Provide the (x, y) coordinate of the cell's center where the given text is located.  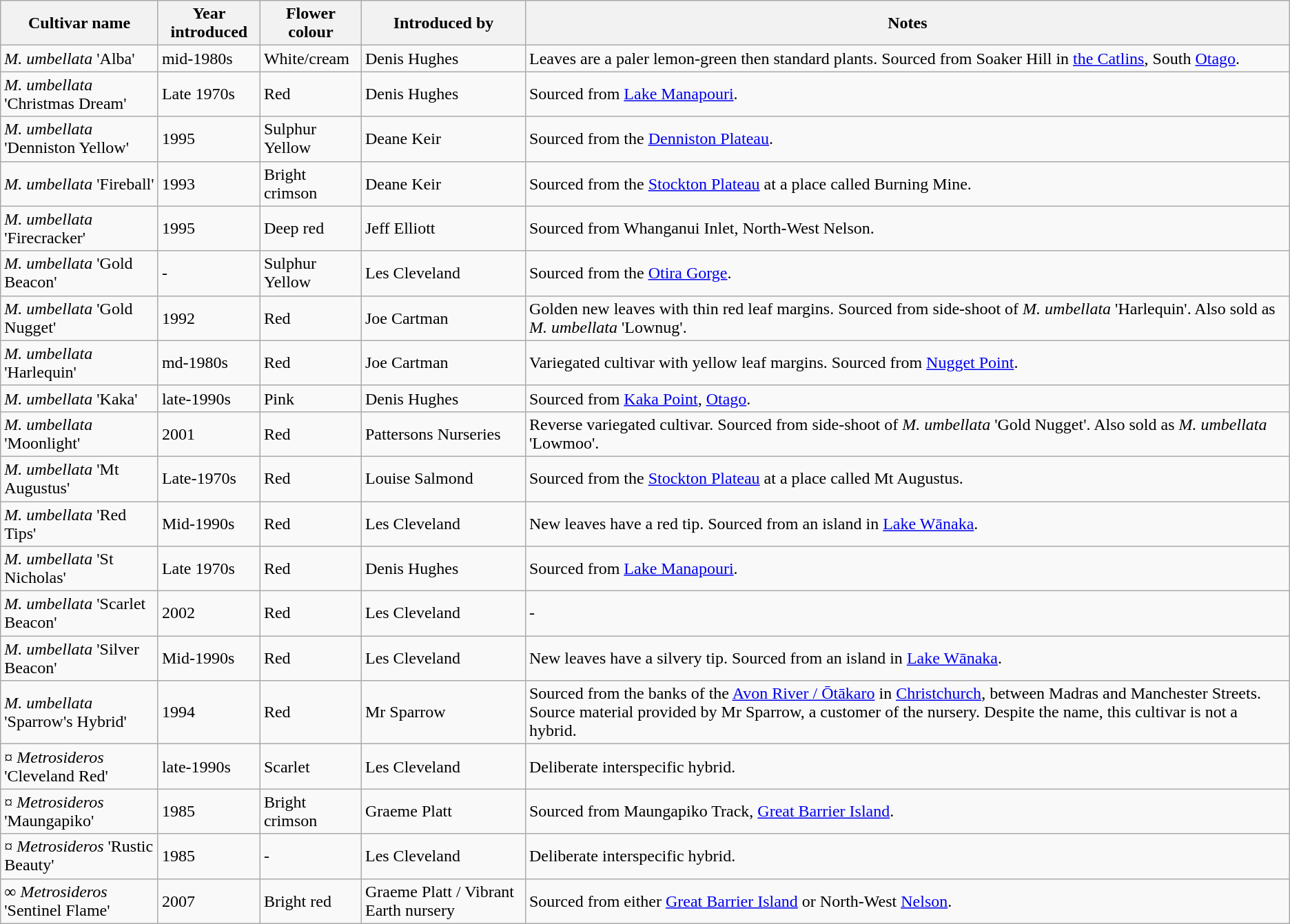
Flower colour (310, 23)
Louise Salmond (443, 478)
M. umbellata 'Gold Beacon' (80, 273)
M. umbellata 'St Nicholas' (80, 569)
Sourced from the Stockton Plateau at a place called Burning Mine. (907, 183)
Sourced from Whanganui Inlet, North-West Nelson. (907, 229)
Notes (907, 23)
Variegated cultivar with yellow leaf margins. Sourced from Nugget Point. (907, 362)
Cultivar name (80, 23)
M. umbellata 'Firecracker' (80, 229)
M. umbellata 'Harlequin' (80, 362)
2001 (209, 434)
M. umbellata 'Scarlet Beacon' (80, 613)
Reverse variegated cultivar. Sourced from side-shoot of M. umbellata 'Gold Nugget'. Also sold as M. umbellata 'Lowmoo'. (907, 434)
Jeff Elliott (443, 229)
M. umbellata 'Red Tips' (80, 524)
1994 (209, 712)
Scarlet (310, 766)
Pattersons Nurseries (443, 434)
1992 (209, 318)
¤ Metrosideros 'Maungapiko' (80, 812)
M. umbellata 'Sparrow's Hybrid' (80, 712)
¤ Metrosideros 'Rustic Beauty' (80, 856)
M. umbellata 'Fireball' (80, 183)
Sourced from the Stockton Plateau at a place called Mt Augustus. (907, 478)
Graeme Platt (443, 812)
1993 (209, 183)
M. umbellata 'Gold Nugget' (80, 318)
M. umbellata 'Mt Augustus' (80, 478)
Deep red (310, 229)
Late-1970s (209, 478)
M. umbellata 'Christmas Dream' (80, 94)
Sourced from Kaka Point, Otago. (907, 398)
∞ Metrosideros 'Sentinel Flame' (80, 901)
2002 (209, 613)
New leaves have a red tip. Sourced from an island in Lake Wānaka. (907, 524)
M. umbellata 'Moonlight' (80, 434)
2007 (209, 901)
M. umbellata 'Silver Beacon' (80, 659)
M. umbellata 'Alba' (80, 59)
Sourced from the Otira Gorge. (907, 273)
¤ Metrosideros 'Cleveland Red' (80, 766)
Graeme Platt / Vibrant Earth nursery (443, 901)
mid-1980s (209, 59)
md-1980s (209, 362)
Sourced from Maungapiko Track, Great Barrier Island. (907, 812)
Mr Sparrow (443, 712)
M. umbellata 'Kaka' (80, 398)
New leaves have a silvery tip. Sourced from an island in Lake Wānaka. (907, 659)
White/cream (310, 59)
M. umbellata 'Denniston Yellow' (80, 139)
Sourced from either Great Barrier Island or North-West Nelson. (907, 901)
Bright red (310, 901)
Introduced by (443, 23)
Golden new leaves with thin red leaf margins. Sourced from side-shoot of M. umbellata 'Harlequin'. Also sold as M. umbellata 'Lownug'. (907, 318)
Pink (310, 398)
Year introduced (209, 23)
Leaves are a paler lemon-green then standard plants. Sourced from Soaker Hill in the Catlins, South Otago. (907, 59)
Sourced from the Denniston Plateau. (907, 139)
